Scan for the cell matching the given text and deliver its [X, Y] coordinate at center. 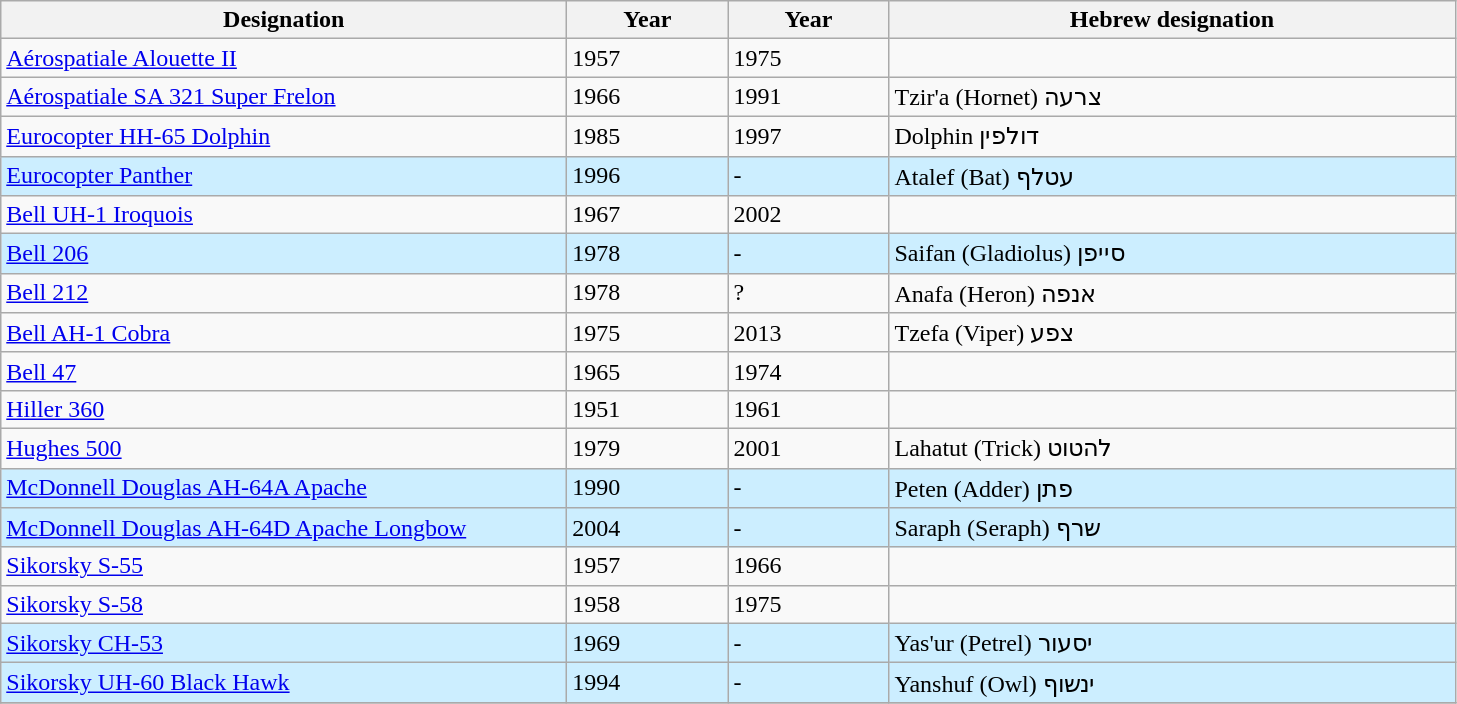
Dolphin דולפין [1172, 136]
Hiller 360 [284, 409]
Hughes 500 [284, 448]
Tzefa (Viper) צפע [1172, 333]
Designation [284, 20]
Bell 212 [284, 293]
Saraph (Seraph) שרף [1172, 528]
1961 [808, 409]
Bell UH-1 Iroquois [284, 215]
Sikorsky UH-60 Black Hawk [284, 683]
1958 [648, 604]
Bell 47 [284, 371]
2004 [648, 528]
? [808, 293]
1965 [648, 371]
Lahatut (Trick) להטוט [1172, 448]
Yas'ur (Petrel) יסעור [1172, 643]
Anafa (Heron) אנפה [1172, 293]
2013 [808, 333]
Sikorsky S-55 [284, 566]
1967 [648, 215]
1969 [648, 643]
Hebrew designation [1172, 20]
1991 [808, 97]
1985 [648, 136]
2002 [808, 215]
Tzir'a (Hornet) צרעה [1172, 97]
Eurocopter HH-65 Dolphin [284, 136]
1979 [648, 448]
2001 [808, 448]
Atalef (Bat) עטלף [1172, 176]
1994 [648, 683]
1990 [648, 488]
Eurocopter Panther [284, 176]
Sikorsky CH-53 [284, 643]
Aérospatiale Alouette II [284, 58]
Aérospatiale SA 321 Super Frelon [284, 97]
1996 [648, 176]
Sikorsky S-58 [284, 604]
1974 [808, 371]
McDonnell Douglas AH-64D Apache Longbow [284, 528]
1951 [648, 409]
Bell 206 [284, 254]
Saifan (Gladiolus) סייפן [1172, 254]
McDonnell Douglas AH-64A Apache [284, 488]
Peten (Adder) פתן [1172, 488]
1997 [808, 136]
Yanshuf (Owl) ינשוף [1172, 683]
Bell AH-1 Cobra [284, 333]
